From the cell containing the given text, extract its center point as (x, y) coordinate. 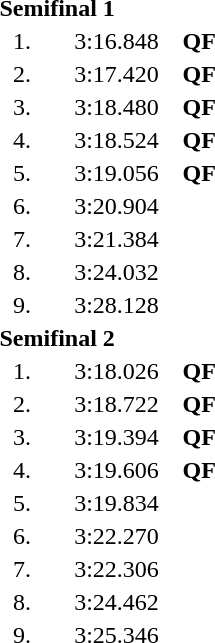
3:17.420 (116, 74)
3:24.462 (116, 602)
3:19.834 (116, 503)
3:22.270 (116, 536)
3:20.904 (116, 206)
3:19.606 (116, 470)
3:19.394 (116, 437)
3:18.026 (116, 371)
3:22.306 (116, 569)
3:24.032 (116, 272)
3:28.128 (116, 305)
3:18.480 (116, 107)
3:18.722 (116, 404)
3:16.848 (116, 41)
3:21.384 (116, 239)
3:19.056 (116, 173)
3:18.524 (116, 140)
